Scan for the cell matching the given text and deliver its (x, y) coordinate at center. 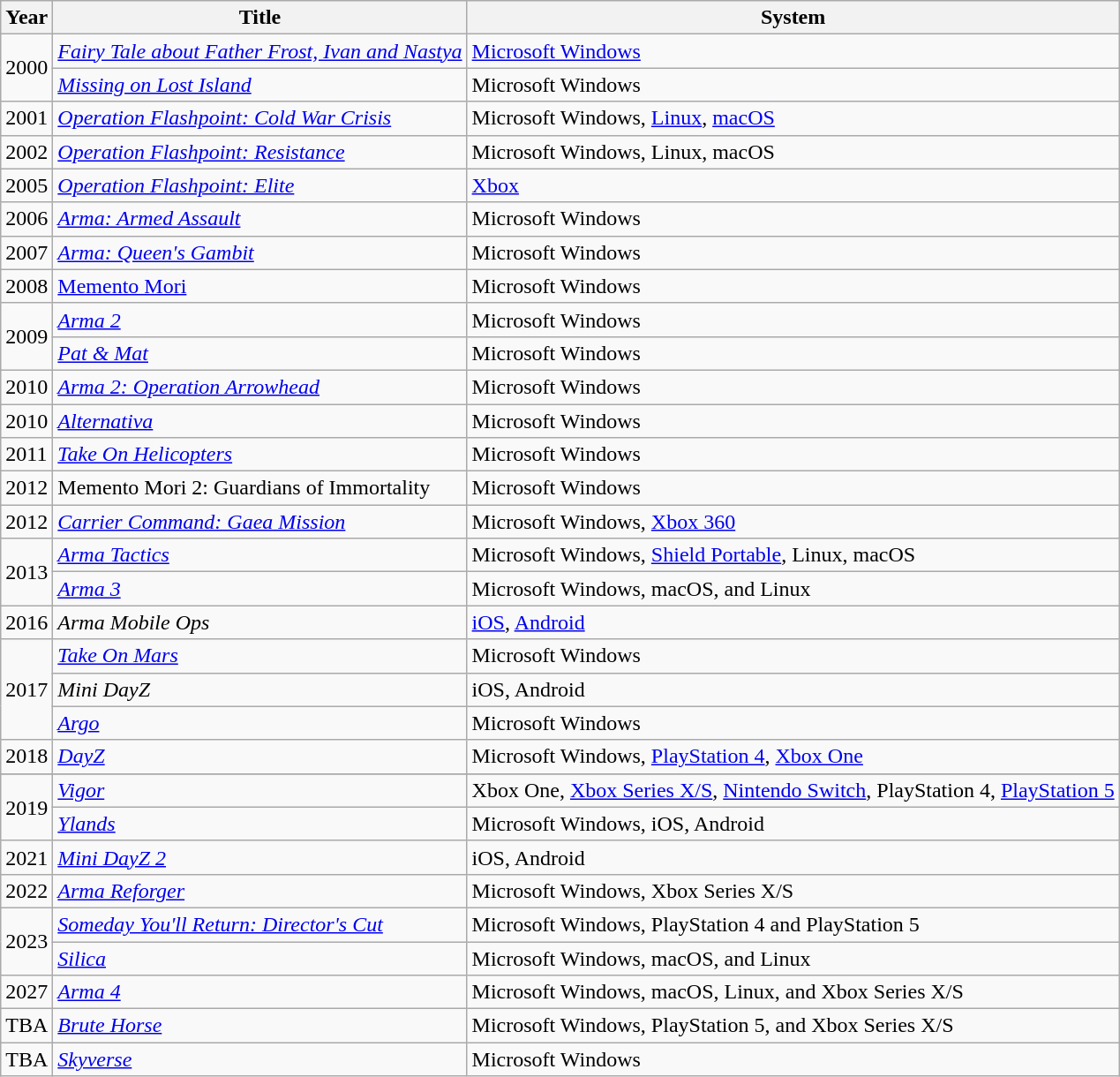
Take On Mars (259, 656)
Microsoft Windows, PlayStation 5, and Xbox Series X/S (793, 1026)
Brute Horse (259, 1026)
Title (259, 18)
Arma 2: Operation Arrowhead (259, 387)
Missing on Lost Island (259, 85)
2017 (26, 689)
Xbox (793, 185)
2002 (26, 152)
2021 (26, 857)
Memento Mori 2: Guardians of Immortality (259, 488)
Operation Flashpoint: Elite (259, 185)
Operation Flashpoint: Resistance (259, 152)
Microsoft Windows, macOS, Linux, and Xbox Series X/S (793, 992)
Memento Mori (259, 286)
Vigor (259, 790)
Mini DayZ (259, 689)
Microsoft Windows, iOS, Android (793, 824)
Carrier Command: Gaea Mission (259, 522)
2009 (26, 336)
2008 (26, 286)
Arma 2 (259, 320)
2013 (26, 572)
Arma 3 (259, 589)
Operation Flashpoint: Cold War Crisis (259, 118)
2007 (26, 252)
Argo (259, 723)
Arma Mobile Ops (259, 622)
Microsoft Windows, PlayStation 4, Xbox One (793, 757)
Silica (259, 958)
Mini DayZ 2 (259, 857)
Alternativa (259, 421)
2019 (26, 807)
2000 (26, 68)
Microsoft Windows, PlayStation 4 and PlayStation 5 (793, 924)
Arma Reforger (259, 891)
Arma: Queen's Gambit (259, 252)
2001 (26, 118)
2023 (26, 941)
2006 (26, 219)
2022 (26, 891)
2027 (26, 992)
Arma Tactics (259, 555)
2005 (26, 185)
Ylands (259, 824)
Fairy Tale about Father Frost, Ivan and Nastya (259, 51)
Someday You'll Return: Director's Cut (259, 924)
Skyverse (259, 1059)
Year (26, 18)
Microsoft Windows, Xbox Series X/S (793, 891)
Pat & Mat (259, 353)
Microsoft Windows, Xbox 360 (793, 522)
Arma 4 (259, 992)
DayZ (259, 757)
Take On Helicopters (259, 455)
2016 (26, 622)
System (793, 18)
Arma: Armed Assault (259, 219)
2018 (26, 757)
Microsoft Windows, Shield Portable, Linux, macOS (793, 555)
Xbox One, Xbox Series X/S, Nintendo Switch, PlayStation 4, PlayStation 5 (793, 790)
2011 (26, 455)
